Return the [x, y] coordinate for the center point of the cell that contains the specified text.  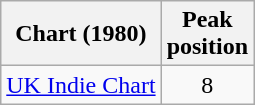
Peakposition [207, 34]
8 [207, 85]
Chart (1980) [81, 34]
UK Indie Chart [81, 85]
